Identify which cell holds the provided text, then report its [X, Y] central coordinate. 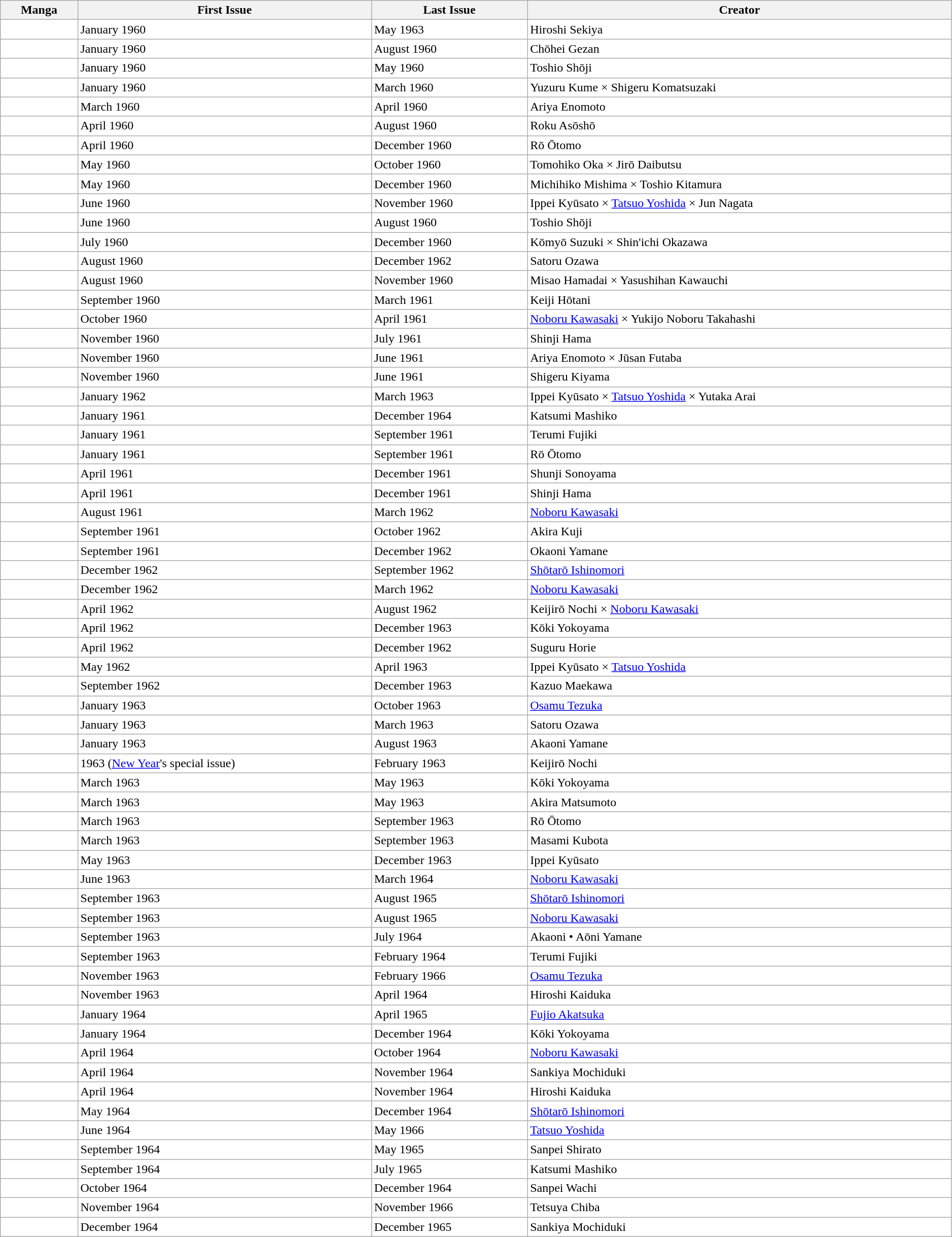
October 1962 [449, 531]
Ippei Kyūsato × Tatsuo Yoshida [739, 667]
April 1965 [449, 1014]
Shunji Sonoyama [739, 473]
Hiroshi Sekiya [739, 29]
June 1964 [224, 1130]
Ippei Kyūsato × Tatsuo Yoshida × Yutaka Arai [739, 396]
1963 (New Year's special issue) [224, 763]
Last Issue [449, 10]
Akaoni • Aōni Yamane [739, 937]
Akira Kuji [739, 531]
Manga [39, 10]
March 1961 [449, 300]
Tatsuo Yoshida [739, 1130]
Keiji Hōtani [739, 300]
September 1960 [224, 300]
Roku Asōshō [739, 126]
Akaoni Yamane [739, 744]
May 1962 [224, 667]
May 1965 [449, 1149]
Ippei Kyūsato × Tatsuo Yoshida × Jun Nagata [739, 203]
May 1964 [224, 1111]
July 1964 [449, 937]
January 1962 [224, 396]
March 1964 [449, 879]
Akira Matsumoto [739, 802]
Keijirō Nochi × Noboru Kawasaki [739, 609]
February 1966 [449, 976]
Kazuo Maekawa [739, 686]
Tetsuya Chiba [739, 1208]
Tomohiko Oka × Jirō Daibutsu [739, 164]
Noboru Kawasaki × Yukijo Noboru Takahashi [739, 319]
February 1964 [449, 956]
August 1961 [224, 512]
Masami Kubota [739, 840]
Creator [739, 10]
October 1963 [449, 705]
Ippei Kyūsato [739, 860]
Sanpei Wachi [739, 1188]
Misao Hamadai × Yasushihan Kawauchi [739, 281]
First Issue [224, 10]
Chōhei Gezan [739, 49]
July 1961 [449, 338]
Shigeru Kiyama [739, 377]
Sanpei Shirato [739, 1149]
Fujio Akatsuka [739, 1014]
Michihiko Mishima × Toshio Kitamura [739, 184]
July 1965 [449, 1169]
Ariya Enomoto × Jūsan Futaba [739, 358]
August 1963 [449, 744]
Keijirō Nochi [739, 763]
December 1965 [449, 1227]
Suguru Horie [739, 647]
August 1962 [449, 609]
June 1963 [224, 879]
February 1963 [449, 763]
July 1960 [224, 242]
April 1963 [449, 667]
November 1966 [449, 1208]
Ariya Enomoto [739, 107]
Yuzuru Kume × Shigeru Komatsuzaki [739, 87]
Kōmyō Suzuki × Shin'ichi Okazawa [739, 242]
May 1966 [449, 1130]
Okaoni Yamane [739, 551]
